Capture the cell that displays the provided text and extract its (x, y) central coordinate. 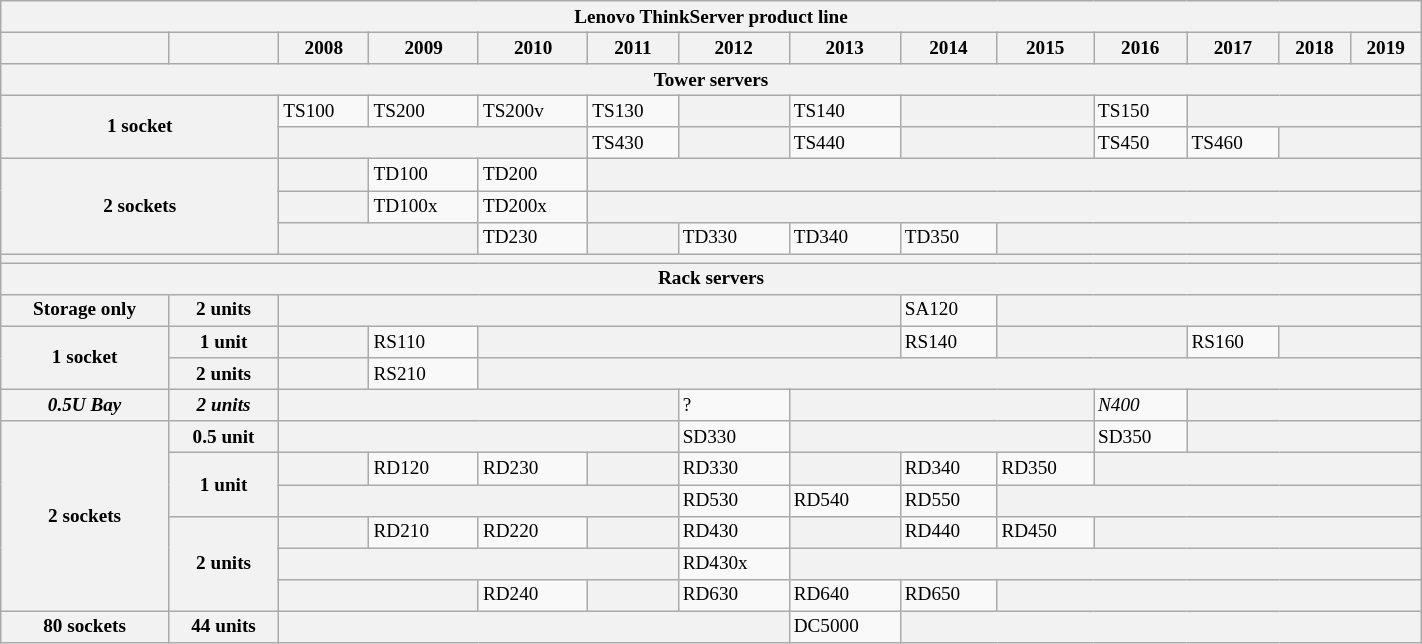
0.5 unit (223, 437)
TS130 (633, 111)
RD220 (532, 532)
RD340 (948, 469)
TD200x (532, 206)
RD350 (1046, 469)
TS460 (1233, 143)
2016 (1140, 48)
? (734, 405)
RS210 (424, 374)
RD630 (734, 595)
TD230 (532, 238)
Tower servers (711, 80)
RD640 (844, 595)
TS200v (532, 111)
0.5U Bay (85, 405)
RD210 (424, 532)
2013 (844, 48)
RS160 (1233, 342)
TS140 (844, 111)
TS200 (424, 111)
80 sockets (85, 627)
RD120 (424, 469)
44 units (223, 627)
DC5000 (844, 627)
TD340 (844, 238)
2012 (734, 48)
SD350 (1140, 437)
SA120 (948, 310)
RD230 (532, 469)
2018 (1314, 48)
TD100 (424, 175)
TD100x (424, 206)
TS440 (844, 143)
TD200 (532, 175)
RD450 (1046, 532)
Lenovo ThinkServer product line (711, 17)
2014 (948, 48)
RD240 (532, 595)
2019 (1386, 48)
2008 (324, 48)
RD650 (948, 595)
N400 (1140, 405)
2009 (424, 48)
RD550 (948, 500)
RD540 (844, 500)
2011 (633, 48)
TS450 (1140, 143)
RD530 (734, 500)
TD350 (948, 238)
2017 (1233, 48)
RD330 (734, 469)
RD430x (734, 564)
2015 (1046, 48)
RD430 (734, 532)
Rack servers (711, 279)
TS430 (633, 143)
Storage only (85, 310)
RS110 (424, 342)
TS100 (324, 111)
SD330 (734, 437)
TD330 (734, 238)
RD440 (948, 532)
TS150 (1140, 111)
2010 (532, 48)
RS140 (948, 342)
